Determine the (x, y) coordinate at the center of the cell enclosing the given text.  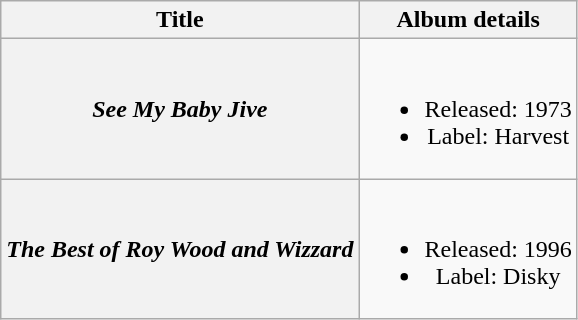
Released: 1973Label: Harvest (468, 109)
The Best of Roy Wood and Wizzard (180, 249)
See My Baby Jive (180, 109)
Released: 1996Label: Disky (468, 249)
Title (180, 20)
Album details (468, 20)
